Capture the cell that displays the provided text and extract its (x, y) central coordinate. 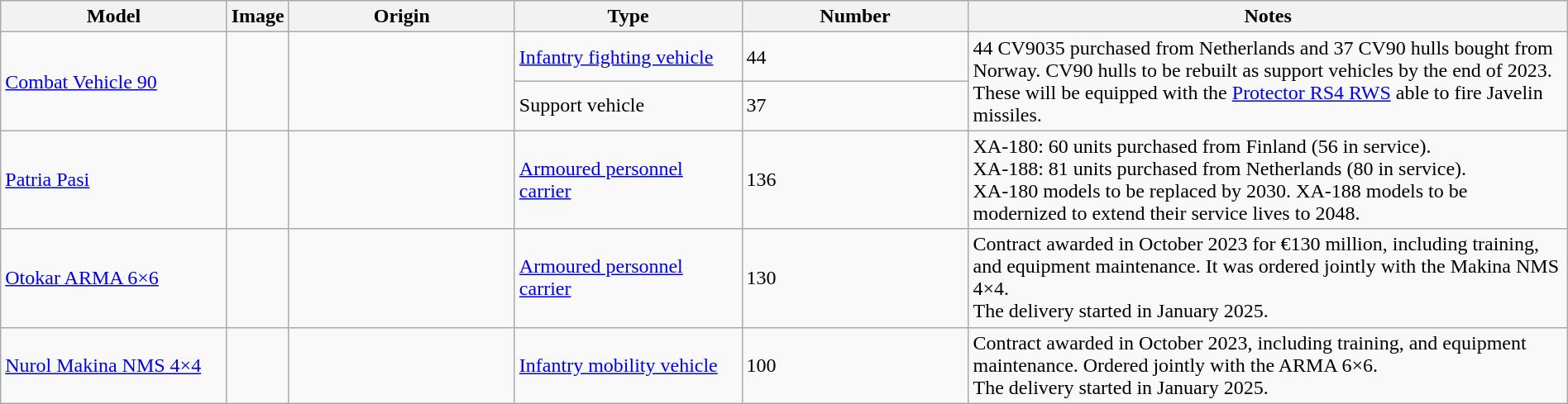
Notes (1268, 17)
37 (855, 106)
Type (629, 17)
Image (258, 17)
Origin (402, 17)
Infantry mobility vehicle (629, 365)
Combat Vehicle 90 (114, 81)
Number (855, 17)
Otokar ARMA 6×6 (114, 278)
44 (855, 57)
Model (114, 17)
Nurol Makina NMS 4×4 (114, 365)
100 (855, 365)
Infantry fighting vehicle (629, 57)
Support vehicle (629, 106)
136 (855, 180)
Patria Pasi (114, 180)
130 (855, 278)
